Detect which cell encompasses the target text, then output its [X, Y] center coordinate. 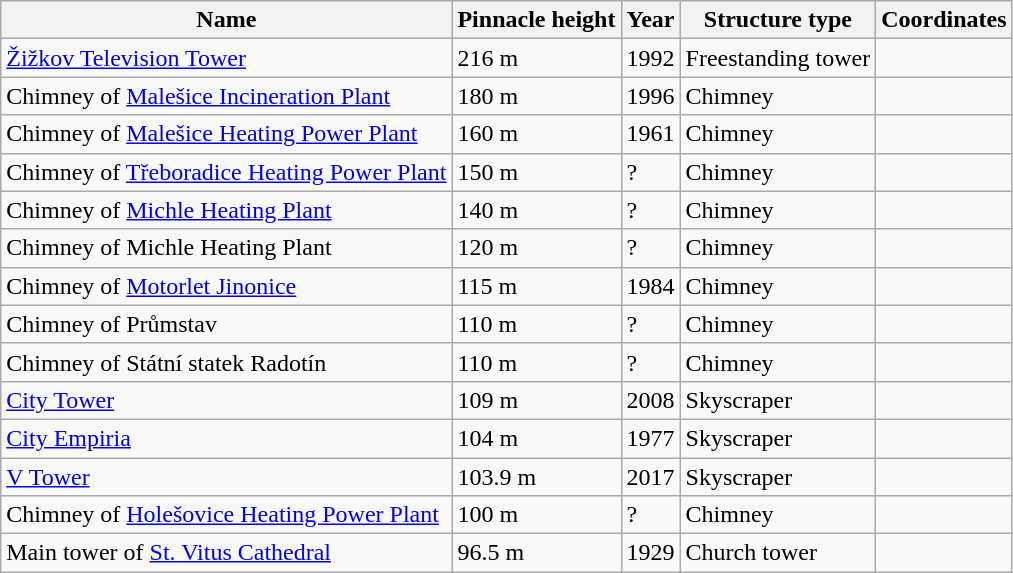
100 m [536, 515]
1961 [650, 134]
2008 [650, 400]
1977 [650, 438]
150 m [536, 172]
Chimney of Motorlet Jinonice [226, 286]
Chimney of Průmstav [226, 324]
City Tower [226, 400]
115 m [536, 286]
109 m [536, 400]
Coordinates [944, 20]
V Tower [226, 477]
1996 [650, 96]
96.5 m [536, 553]
Chimney of Státní statek Radotín [226, 362]
Freestanding tower [778, 58]
2017 [650, 477]
Chimney of Malešice Incineration Plant [226, 96]
Name [226, 20]
Chimney of Holešovice Heating Power Plant [226, 515]
160 m [536, 134]
1929 [650, 553]
Structure type [778, 20]
120 m [536, 248]
180 m [536, 96]
Year [650, 20]
Main tower of St. Vitus Cathedral [226, 553]
City Empiria [226, 438]
Chimney of Třeboradice Heating Power Plant [226, 172]
104 m [536, 438]
Žižkov Television Tower [226, 58]
Church tower [778, 553]
Pinnacle height [536, 20]
216 m [536, 58]
Chimney of Malešice Heating Power Plant [226, 134]
1984 [650, 286]
1992 [650, 58]
140 m [536, 210]
103.9 m [536, 477]
